From the cell containing the given text, extract its center point as (x, y) coordinate. 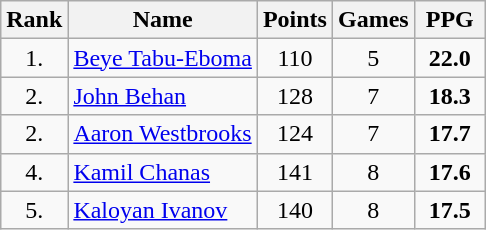
5. (34, 210)
Kamil Chanas (163, 172)
18.3 (450, 96)
Rank (34, 20)
140 (294, 210)
Kaloyan Ivanov (163, 210)
PPG (450, 20)
Points (294, 20)
141 (294, 172)
17.7 (450, 134)
1. (34, 58)
4. (34, 172)
124 (294, 134)
5 (373, 58)
Name (163, 20)
17.5 (450, 210)
22.0 (450, 58)
17.6 (450, 172)
128 (294, 96)
110 (294, 58)
Aaron Westbrooks (163, 134)
Beye Tabu-Eboma (163, 58)
John Behan (163, 96)
Games (373, 20)
